Identify which cell holds the provided text, then report its [X, Y] central coordinate. 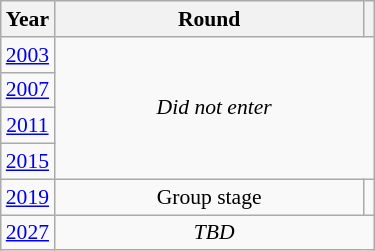
2027 [28, 233]
2015 [28, 162]
2003 [28, 55]
Group stage [209, 197]
Did not enter [214, 108]
2007 [28, 90]
TBD [214, 233]
Year [28, 19]
Round [209, 19]
2011 [28, 126]
2019 [28, 197]
